Identify which cell holds the provided text, then report its (x, y) central coordinate. 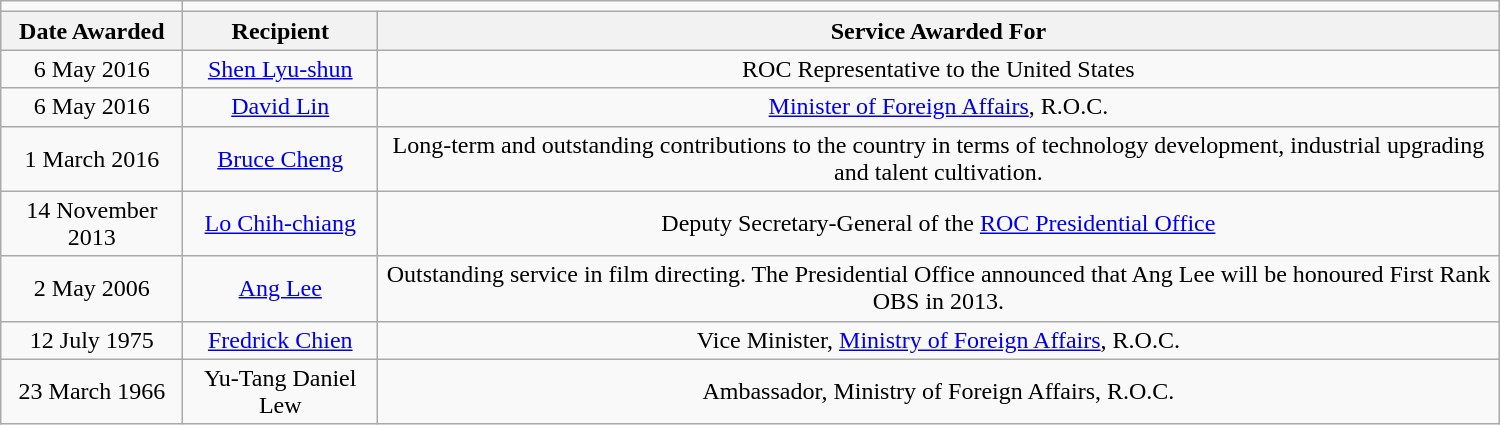
Recipient (280, 31)
Outstanding service in film directing. The Presidential Office announced that Ang Lee will be honoured First Rank OBS in 2013. (939, 288)
Deputy Secretary-General of the ROC Presidential Office (939, 224)
14 November 2013 (92, 224)
12 July 1975 (92, 340)
Minister of Foreign Affairs, R.O.C. (939, 107)
Shen Lyu-shun (280, 69)
1 March 2016 (92, 158)
Service Awarded For (939, 31)
Ang Lee (280, 288)
Bruce Cheng (280, 158)
Lo Chih-chiang (280, 224)
Fredrick Chien (280, 340)
Long-term and outstanding contributions to the country in terms of technology development, industrial upgrading and talent cultivation. (939, 158)
David Lin (280, 107)
Vice Minister, Ministry of Foreign Affairs, R.O.C. (939, 340)
2 May 2006 (92, 288)
Yu-Tang Daniel Lew (280, 392)
ROC Representative to the United States (939, 69)
Date Awarded (92, 31)
Ambassador, Ministry of Foreign Affairs, R.O.C. (939, 392)
23 March 1966 (92, 392)
